Return the (X, Y) coordinate for the center point of the cell that contains the specified text.  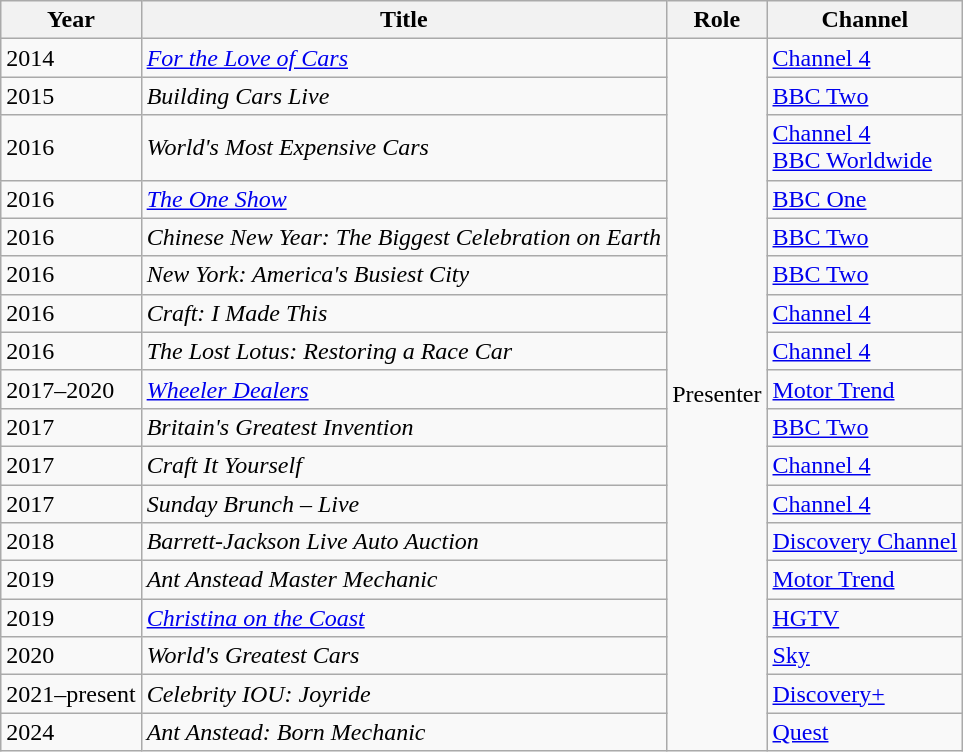
BBC One (865, 199)
Craft: I Made This (404, 313)
Wheeler Dealers (404, 389)
World's Most Expensive Cars (404, 148)
Discovery Channel (865, 542)
Presenter (717, 395)
2018 (71, 542)
New York: America's Busiest City (404, 275)
Year (71, 20)
2024 (71, 732)
Ant Anstead Master Mechanic (404, 580)
2014 (71, 58)
Building Cars Live (404, 96)
Chinese New Year: The Biggest Celebration on Earth (404, 237)
Title (404, 20)
Britain's Greatest Invention (404, 427)
For the Love of Cars (404, 58)
2021–present (71, 694)
Quest (865, 732)
Role (717, 20)
Ant Anstead: Born Mechanic (404, 732)
The Lost Lotus: Restoring a Race Car (404, 351)
2020 (71, 656)
Barrett-Jackson Live Auto Auction (404, 542)
2015 (71, 96)
The One Show (404, 199)
Sky (865, 656)
HGTV (865, 618)
Craft It Yourself (404, 465)
Celebrity IOU: Joyride (404, 694)
Christina on the Coast (404, 618)
Channel 4BBC Worldwide (865, 148)
2017–2020 (71, 389)
Sunday Brunch – Live (404, 503)
Channel (865, 20)
World's Greatest Cars (404, 656)
Discovery+ (865, 694)
